Identify which cell holds the provided text, then report its [x, y] central coordinate. 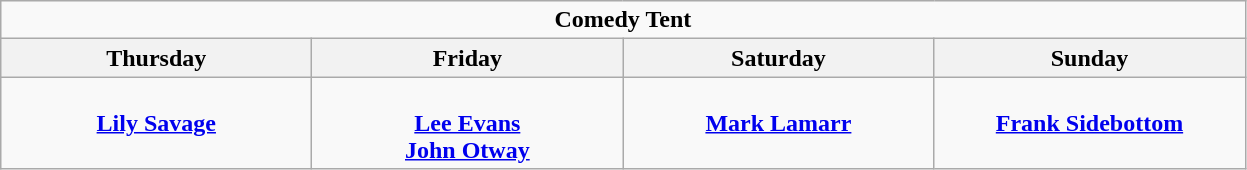
Lee Evans John Otway [468, 123]
Lily Savage [156, 123]
Saturday [778, 58]
Sunday [1090, 58]
Friday [468, 58]
Comedy Tent [623, 20]
Frank Sidebottom [1090, 123]
Thursday [156, 58]
Mark Lamarr [778, 123]
